Return (X, Y) of the center of cell containing provided text 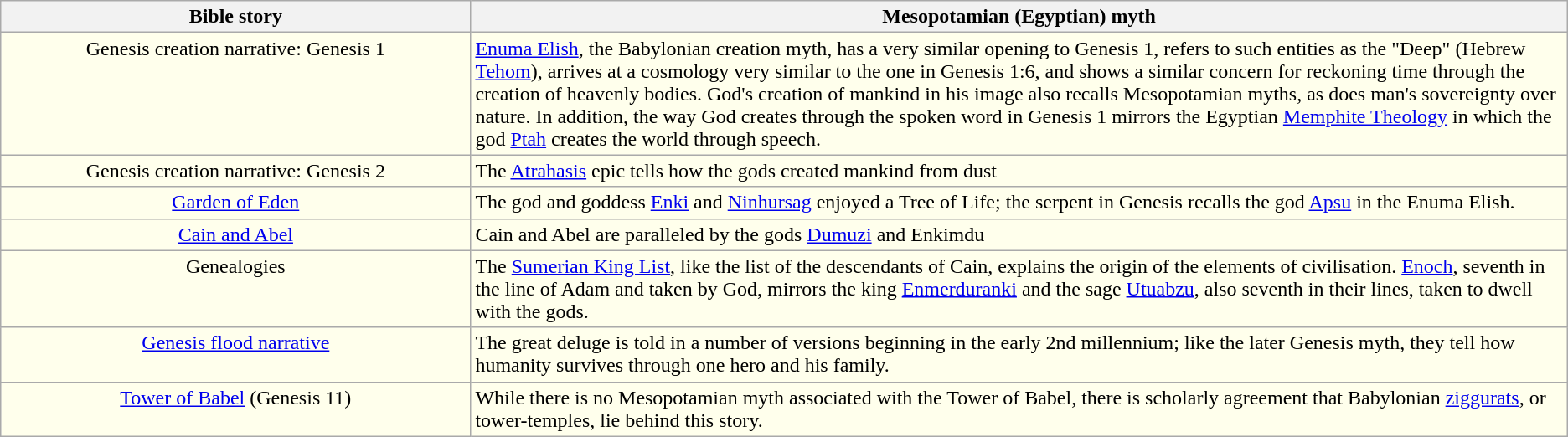
Genesis flood narrative (236, 355)
Cain and Abel (236, 234)
Bible story (236, 17)
Mesopotamian (Egyptian) myth (1019, 17)
The Atrahasis epic tells how the gods created mankind from dust (1019, 171)
Genealogies (236, 289)
Genesis creation narrative: Genesis 2 (236, 171)
Genesis creation narrative: Genesis 1 (236, 94)
Cain and Abel are paralleled by the gods Dumuzi and Enkimdu (1019, 234)
Garden of Eden (236, 203)
The god and goddess Enki and Ninhursag enjoyed a Tree of Life; the serpent in Genesis recalls the god Apsu in the Enuma Elish. (1019, 203)
Tower of Babel (Genesis 11) (236, 409)
